Find where the given text appears and provide that cell's center as (x, y) coordinate. 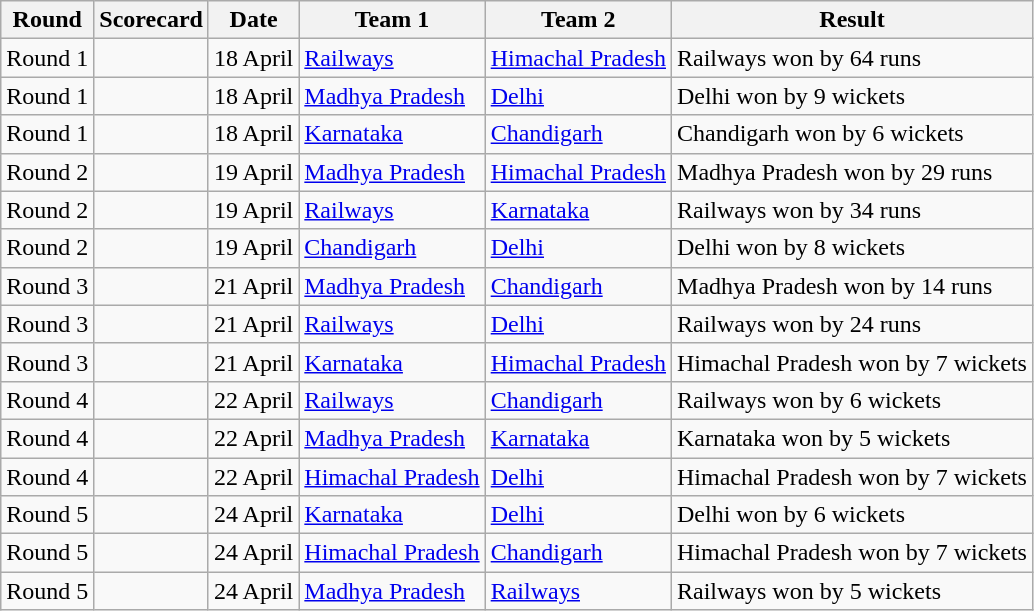
Delhi won by 6 wickets (852, 515)
Result (852, 20)
Scorecard (152, 20)
Railways won by 6 wickets (852, 400)
Karnataka won by 5 wickets (852, 438)
Railways won by 64 runs (852, 58)
Team 2 (578, 20)
Railways won by 34 runs (852, 210)
Railways won by 24 runs (852, 324)
Delhi won by 9 wickets (852, 96)
Date (253, 20)
Railways won by 5 wickets (852, 591)
Team 1 (392, 20)
Madhya Pradesh won by 14 runs (852, 286)
Round (48, 20)
Madhya Pradesh won by 29 runs (852, 172)
Chandigarh won by 6 wickets (852, 134)
Delhi won by 8 wickets (852, 248)
